Search for the cell housing the specified text and yield its [x, y] center coordinate. 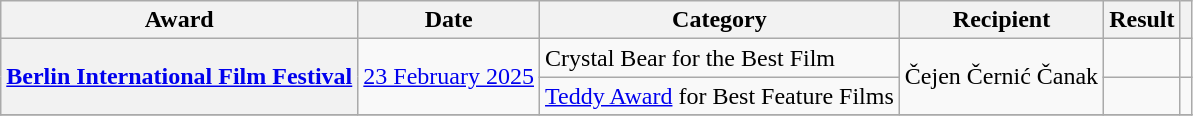
Date [449, 20]
Crystal Bear for the Best Film [720, 58]
Berlin International Film Festival [180, 77]
23 February 2025 [449, 77]
Čejen Černić Čanak [1001, 77]
Category [720, 20]
Recipient [1001, 20]
Award [180, 20]
Teddy Award for Best Feature Films [720, 96]
Result [1142, 20]
